From the cell containing the given text, extract its center point as (x, y) coordinate. 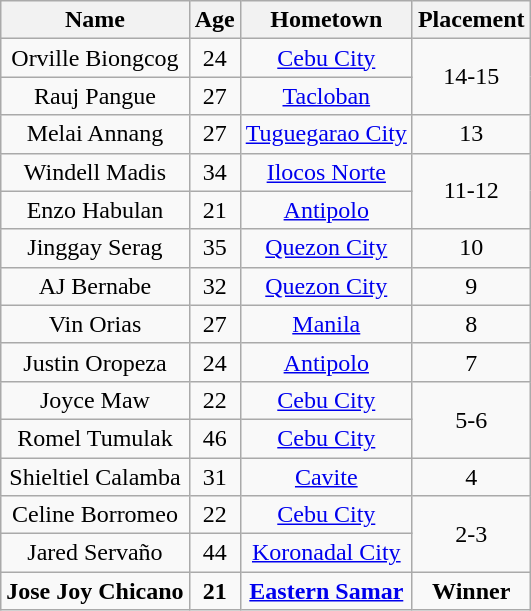
Eastern Samar (326, 591)
Shieltiel Calamba (95, 477)
Enzo Habulan (95, 210)
Jared Servaño (95, 553)
Celine Borromeo (95, 515)
Koronadal City (326, 553)
46 (214, 438)
Manila (326, 324)
34 (214, 172)
7 (471, 362)
8 (471, 324)
Melai Annang (95, 134)
Jose Joy Chicano (95, 591)
Age (214, 20)
Tuguegarao City (326, 134)
Placement (471, 20)
13 (471, 134)
Orville Biongcog (95, 58)
Winner (471, 591)
Joyce Maw (95, 400)
Rauj Pangue (95, 96)
10 (471, 248)
44 (214, 553)
Windell Madis (95, 172)
Vin Orias (95, 324)
Jinggay Serag (95, 248)
Name (95, 20)
AJ Bernabe (95, 286)
Ilocos Norte (326, 172)
9 (471, 286)
Cavite (326, 477)
Hometown (326, 20)
32 (214, 286)
5-6 (471, 419)
Justin Oropeza (95, 362)
Tacloban (326, 96)
2-3 (471, 534)
14-15 (471, 77)
31 (214, 477)
Romel Tumulak (95, 438)
35 (214, 248)
11-12 (471, 191)
4 (471, 477)
